Locate the cell with the specified text and output its [x, y] center coordinate. 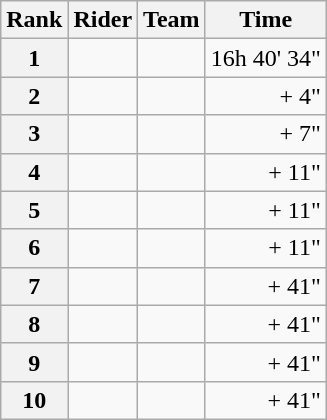
2 [34, 96]
Team [172, 20]
9 [34, 362]
8 [34, 324]
7 [34, 286]
4 [34, 172]
3 [34, 134]
+ 7" [266, 134]
6 [34, 248]
Rank [34, 20]
+ 4" [266, 96]
1 [34, 58]
5 [34, 210]
16h 40' 34" [266, 58]
Time [266, 20]
10 [34, 400]
Rider [103, 20]
